Identify which cell holds the provided text, then report its [X, Y] central coordinate. 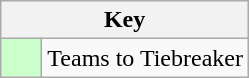
Teams to Tiebreaker [146, 58]
Key [125, 20]
